Capture the cell that displays the provided text and extract its (X, Y) central coordinate. 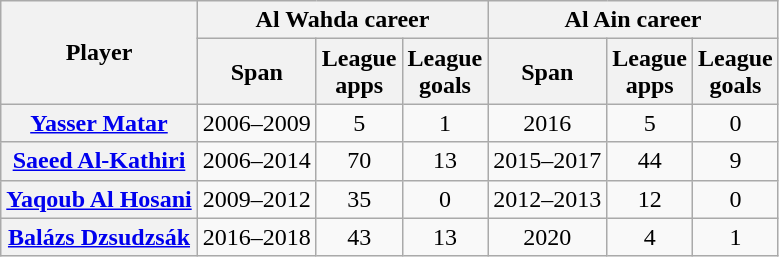
Player (99, 52)
44 (650, 161)
2006–2014 (256, 161)
2016–2018 (256, 237)
2006–2009 (256, 123)
12 (650, 199)
Al Ain career (634, 20)
2012–2013 (548, 199)
Al Wahda career (342, 20)
9 (736, 161)
4 (650, 237)
Yasser Matar (99, 123)
2016 (548, 123)
70 (359, 161)
2015–2017 (548, 161)
Yaqoub Al Hosani (99, 199)
2020 (548, 237)
35 (359, 199)
Balázs Dzsudzsák (99, 237)
Saeed Al-Kathiri (99, 161)
43 (359, 237)
2009–2012 (256, 199)
